Locate the cell with the specified text and output its (x, y) center coordinate. 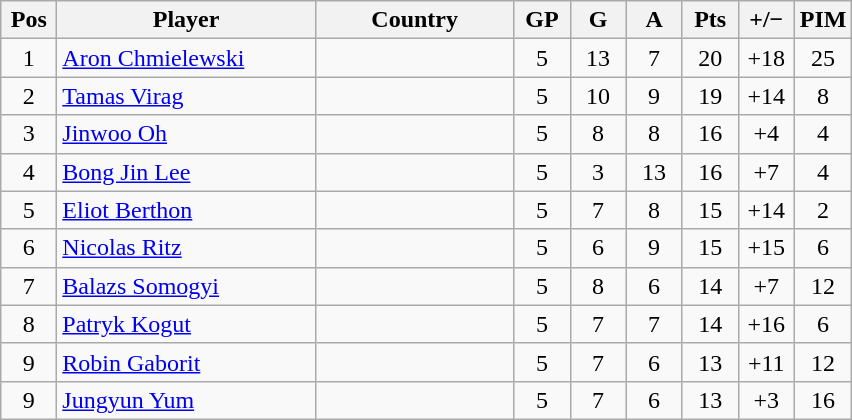
+15 (766, 248)
GP (542, 20)
+3 (766, 400)
Player (186, 20)
Aron Chmielewski (186, 58)
Balazs Somogyi (186, 286)
+16 (766, 324)
+4 (766, 134)
+18 (766, 58)
Tamas Virag (186, 96)
A (654, 20)
10 (598, 96)
20 (710, 58)
1 (29, 58)
PIM (823, 20)
Bong Jin Lee (186, 172)
+11 (766, 362)
25 (823, 58)
Patryk Kogut (186, 324)
Eliot Berthon (186, 210)
Jinwoo Oh (186, 134)
Country (414, 20)
Pos (29, 20)
Nicolas Ritz (186, 248)
+/− (766, 20)
Robin Gaborit (186, 362)
19 (710, 96)
Pts (710, 20)
G (598, 20)
Jungyun Yum (186, 400)
